Return (x, y) of the center of cell containing provided text 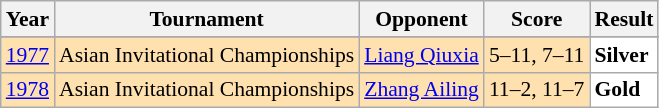
11–2, 11–7 (537, 90)
5–11, 7–11 (537, 55)
Score (537, 19)
Liang Qiuxia (422, 55)
Year (28, 19)
1978 (28, 90)
Tournament (206, 19)
Gold (624, 90)
Result (624, 19)
Silver (624, 55)
Zhang Ailing (422, 90)
1977 (28, 55)
Opponent (422, 19)
